Provide the (x, y) coordinate of the cell's center where the given text is located.  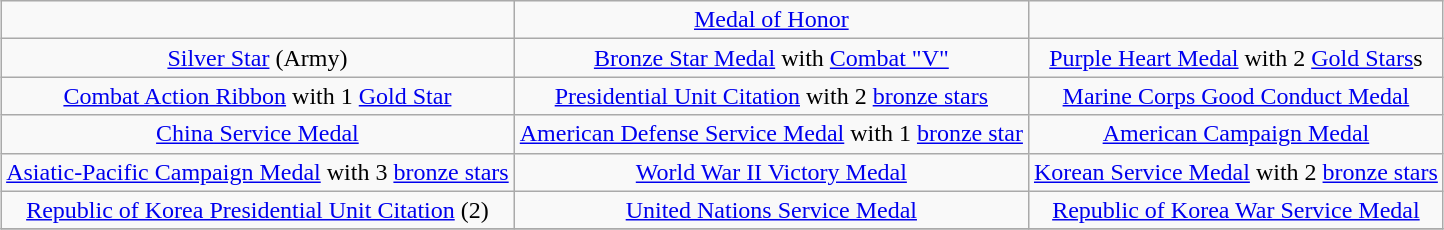
American Defense Service Medal with 1 bronze star (771, 134)
Marine Corps Good Conduct Medal (1236, 96)
Combat Action Ribbon with 1 Gold Star (258, 96)
American Campaign Medal (1236, 134)
Purple Heart Medal with 2 Gold Starss (1236, 58)
Presidential Unit Citation with 2 bronze stars (771, 96)
Medal of Honor (771, 20)
Republic of Korea Presidential Unit Citation (2) (258, 210)
World War II Victory Medal (771, 172)
Korean Service Medal with 2 bronze stars (1236, 172)
Republic of Korea War Service Medal (1236, 210)
Asiatic-Pacific Campaign Medal with 3 bronze stars (258, 172)
United Nations Service Medal (771, 210)
Silver Star (Army) (258, 58)
Bronze Star Medal with Combat "V" (771, 58)
China Service Medal (258, 134)
